Determine the (X, Y) coordinate at the center of the cell enclosing the given text.  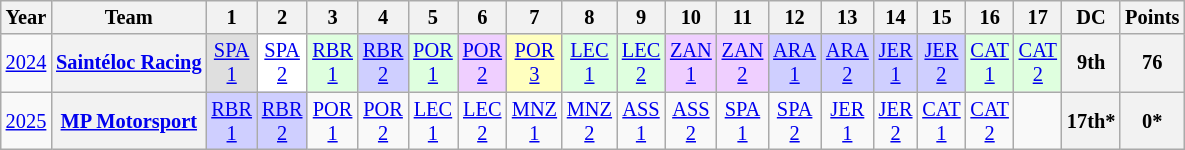
3 (332, 17)
MP Motorsport (128, 121)
DC (1091, 17)
Team (128, 17)
4 (383, 17)
9 (641, 17)
2024 (26, 63)
11 (743, 17)
76 (1152, 63)
13 (848, 17)
ARA2 (848, 63)
7 (534, 17)
ZAN2 (743, 63)
9th (1091, 63)
15 (941, 17)
14 (896, 17)
17th* (1091, 121)
POR3 (534, 63)
ARA1 (794, 63)
Year (26, 17)
1 (231, 17)
12 (794, 17)
ZAN1 (691, 63)
2025 (26, 121)
17 (1038, 17)
ASS1 (641, 121)
5 (432, 17)
8 (590, 17)
ASS2 (691, 121)
0* (1152, 121)
2 (282, 17)
MNZ2 (590, 121)
10 (691, 17)
Saintéloc Racing (128, 63)
Points (1152, 17)
16 (990, 17)
MNZ1 (534, 121)
6 (482, 17)
